Scan for the cell matching the given text and deliver its (x, y) coordinate at center. 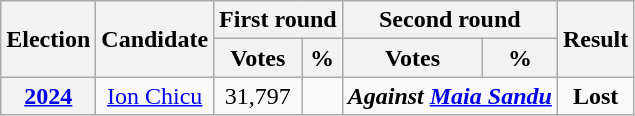
First round (278, 20)
Election (48, 39)
2024 (48, 96)
Ion Chicu (155, 96)
Candidate (155, 39)
31,797 (258, 96)
Lost (595, 96)
Result (595, 39)
Against Maia Sandu (450, 96)
Second round (450, 20)
